Capture the cell that displays the provided text and extract its (x, y) central coordinate. 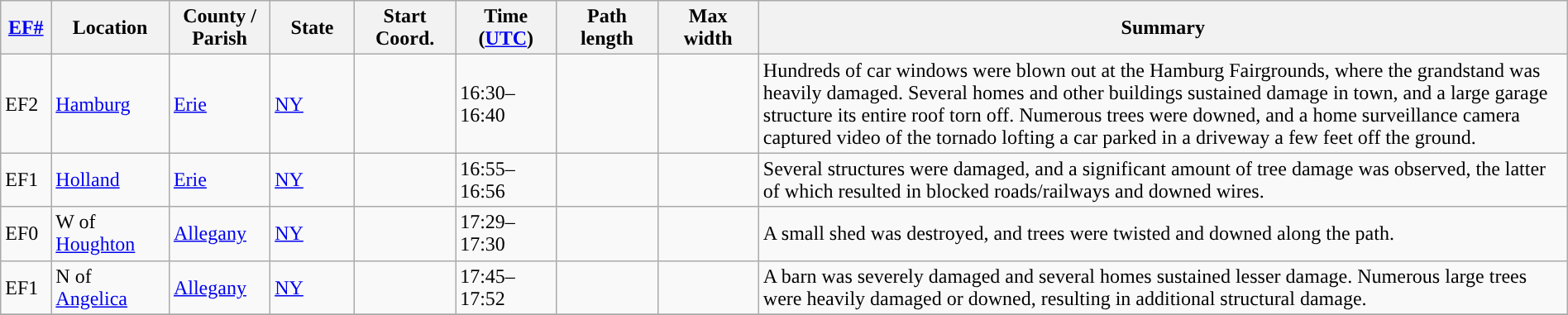
Max width (708, 28)
16:30–16:40 (506, 104)
A small shed was destroyed, and trees were twisted and downed along the path. (1163, 233)
EF2 (26, 104)
Summary (1163, 28)
Hamburg (111, 104)
Holland (111, 180)
17:29–17:30 (506, 233)
County / Parish (219, 28)
16:55–16:56 (506, 180)
EF0 (26, 233)
EF# (26, 28)
Path length (607, 28)
State (313, 28)
W of Houghton (111, 233)
N of Angelica (111, 288)
17:45–17:52 (506, 288)
Location (111, 28)
Time (UTC) (506, 28)
Start Coord. (404, 28)
